Locate the cell with the specified text and output its [X, Y] center coordinate. 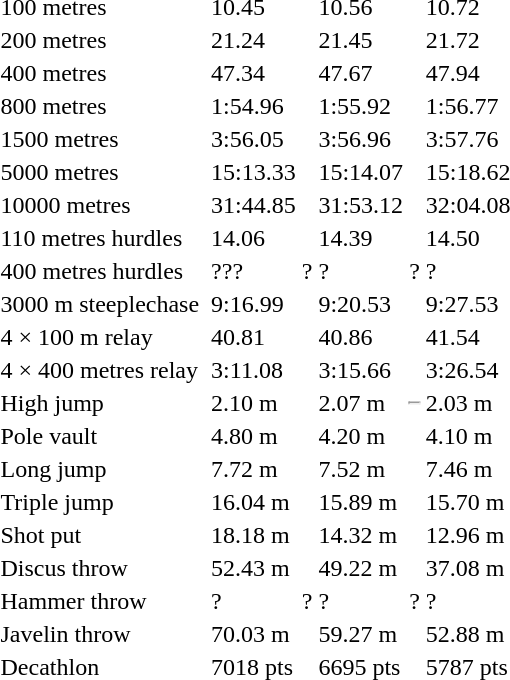
14.06 [254, 238]
14.32 m [361, 535]
??? [254, 271]
2.07 m [361, 403]
70.03 m [254, 634]
4.80 m [254, 436]
9:20.53 [361, 304]
31:53.12 [361, 205]
47.67 [361, 73]
7.72 m [254, 469]
15:13.33 [254, 172]
3:15.66 [361, 370]
15.89 m [361, 502]
2.10 m [254, 403]
3:56.96 [361, 139]
1:54.96 [254, 106]
1:55.92 [361, 106]
14.39 [361, 238]
16.04 m [254, 502]
18.18 m [254, 535]
21.45 [361, 40]
52.43 m [254, 568]
3:56.05 [254, 139]
3:11.08 [254, 370]
47.34 [254, 73]
40.86 [361, 337]
21.24 [254, 40]
40.81 [254, 337]
7.52 m [361, 469]
15:14.07 [361, 172]
4.20 m [361, 436]
31:44.85 [254, 205]
49.22 m [361, 568]
9:16.99 [254, 304]
59.27 m [361, 634]
